For the text-containing cell, return its midpoint in (X, Y) coordinate format. 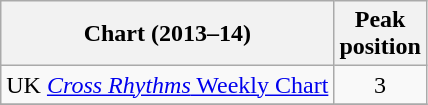
UK Cross Rhythms Weekly Chart (168, 85)
3 (380, 85)
Chart (2013–14) (168, 34)
Peakposition (380, 34)
